Output the [x, y] coordinate of the center of the cell containing the given text.  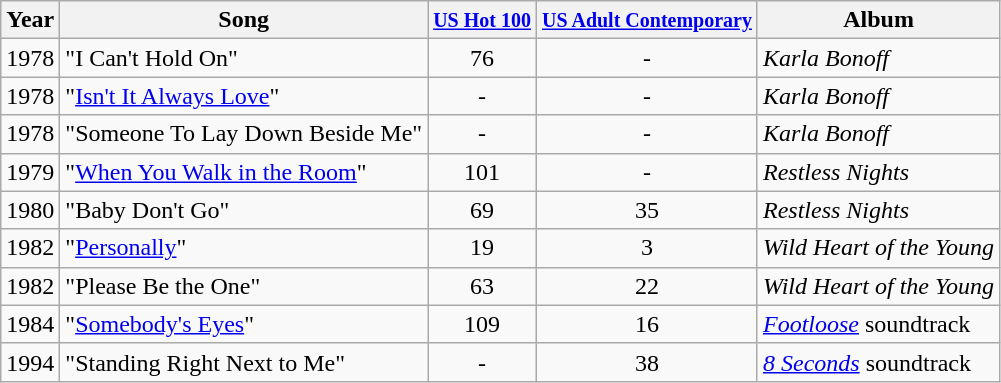
8 Seconds soundtrack [878, 362]
Footloose soundtrack [878, 324]
3 [646, 248]
63 [482, 286]
"Please Be the One" [244, 286]
38 [646, 362]
Song [244, 20]
22 [646, 286]
1979 [30, 172]
19 [482, 248]
1994 [30, 362]
"Personally" [244, 248]
1984 [30, 324]
US Hot 100 [482, 20]
"Somebody's Eyes" [244, 324]
"Isn't It Always Love" [244, 96]
109 [482, 324]
16 [646, 324]
"Standing Right Next to Me" [244, 362]
1980 [30, 210]
Year [30, 20]
69 [482, 210]
"Baby Don't Go" [244, 210]
US Adult Contemporary [646, 20]
"I Can't Hold On" [244, 58]
101 [482, 172]
35 [646, 210]
76 [482, 58]
"When You Walk in the Room" [244, 172]
"Someone To Lay Down Beside Me" [244, 134]
Album [878, 20]
